Capture the cell that displays the provided text and extract its (x, y) central coordinate. 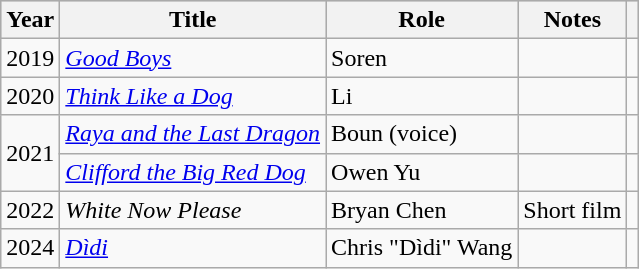
Good Boys (193, 58)
Clifford the Big Red Dog (193, 172)
Dìdi (193, 248)
Soren (422, 58)
Title (193, 20)
2020 (30, 96)
Role (422, 20)
2024 (30, 248)
Short film (572, 210)
Owen Yu (422, 172)
Year (30, 20)
2021 (30, 153)
2019 (30, 58)
Notes (572, 20)
Boun (voice) (422, 134)
Chris "Dìdi" Wang (422, 248)
White Now Please (193, 210)
Think Like a Dog (193, 96)
Li (422, 96)
Raya and the Last Dragon (193, 134)
2022 (30, 210)
Bryan Chen (422, 210)
